Capture the cell that displays the provided text and extract its [X, Y] central coordinate. 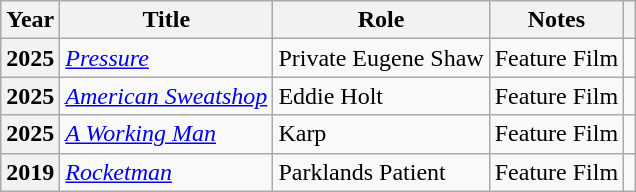
Rocketman [166, 172]
Year [30, 20]
Parklands Patient [381, 172]
A Working Man [166, 134]
Title [166, 20]
Notes [556, 20]
Eddie Holt [381, 96]
Karp [381, 134]
Private Eugene Shaw [381, 58]
American Sweatshop [166, 96]
2019 [30, 172]
Pressure [166, 58]
Role [381, 20]
